Output the (x, y) coordinate of the center of the cell containing the given text.  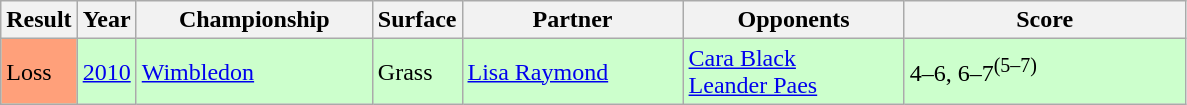
Result (39, 20)
Cara Black Leander Paes (794, 72)
Opponents (794, 20)
Lisa Raymond (572, 72)
Partner (572, 20)
Surface (417, 20)
4–6, 6–7(5–7) (1044, 72)
Score (1044, 20)
Grass (417, 72)
Year (106, 20)
Championship (254, 20)
Loss (39, 72)
2010 (106, 72)
Wimbledon (254, 72)
